Search for the cell housing the specified text and yield its (X, Y) center coordinate. 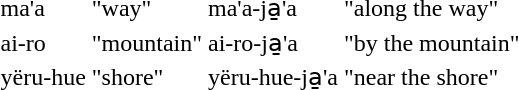
ai-ro-ja̱'a (274, 42)
"mountain" (146, 42)
